Provide the (X, Y) coordinate of the cell's center where the given text is located.  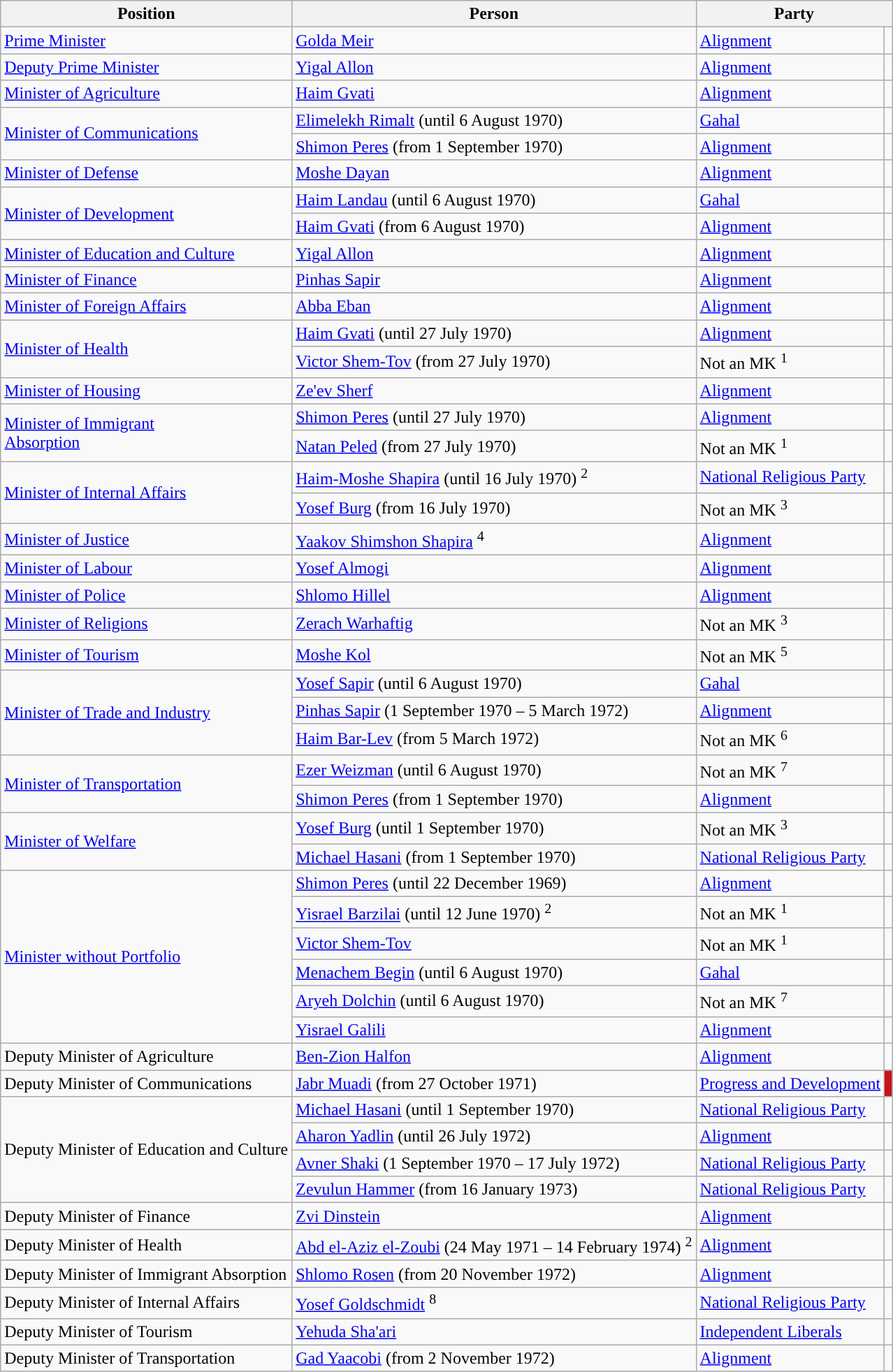
Yosef Burg (until 1 September 1970) (494, 829)
Not an MK 6 (790, 739)
Deputy Minister of Immigrant Absorption (147, 1274)
Yehuda Sha'ari (494, 1331)
Deputy Prime Minister (147, 67)
Minister without Portfolio (147, 957)
Minister of Transportation (147, 784)
Minister of Tourism (147, 655)
Pinhas Sapir (1 September 1970 – 5 March 1972) (494, 710)
Shlomo Rosen (from 20 November 1972) (494, 1274)
Haim Gvati (494, 94)
Shlomo Hillel (494, 595)
Yosef Burg (from 16 July 1970) (494, 509)
Deputy Minister of Health (147, 1245)
Natan Peled (from 27 July 1970) (494, 446)
Person (494, 14)
Michael Hasani (until 1 September 1970) (494, 1110)
Victor Shem-Tov (494, 943)
Aryeh Dolchin (until 6 August 1970) (494, 1002)
Minister of Defense (147, 173)
Michael Hasani (from 1 September 1970) (494, 857)
Deputy Minister of Finance (147, 1216)
Shimon Peres (until 27 July 1970) (494, 417)
Pinhas Sapir (494, 279)
Haim Bar-Lev (from 5 March 1972) (494, 739)
Haim Gvati (from 6 August 1970) (494, 226)
Minister of Agriculture (147, 94)
Haim Landau (until 6 August 1970) (494, 200)
Deputy Minister of Communications (147, 1083)
Deputy Minister of Education and Culture (147, 1150)
Minister of Housing (147, 391)
Zevulun Hammer (from 16 January 1973) (494, 1190)
Zvi Dinstein (494, 1216)
Not an MK 5 (790, 655)
Minister of Education and Culture (147, 253)
Minister of Internal Affairs (147, 493)
Avner Shaki (1 September 1970 – 17 July 1972) (494, 1163)
Abd el-Aziz el-Zoubi (24 May 1971 – 14 February 1974) 2 (494, 1245)
Ezer Weizman (until 6 August 1970) (494, 770)
Minister of Finance (147, 279)
Haim-Moshe Shapira (until 16 July 1970) 2 (494, 478)
Jabr Muadi (from 27 October 1971) (494, 1083)
Yaakov Shimshon Shapira 4 (494, 539)
Yosef Almogi (494, 568)
Aharon Yadlin (until 26 July 1972) (494, 1137)
Deputy Minister of Tourism (147, 1331)
Yosef Sapir (until 6 August 1970) (494, 684)
Golda Meir (494, 41)
Yisrael Barzilai (until 12 June 1970) 2 (494, 912)
Independent Liberals (790, 1331)
Deputy Minister of Internal Affairs (147, 1304)
Minister of Religions (147, 625)
Yisrael Galili (494, 1030)
Yosef Goldschmidt 8 (494, 1304)
Minister of Trade and Industry (147, 713)
Minister of Communications (147, 133)
Gad Yaacobi (from 2 November 1972) (494, 1358)
Ben-Zion Halfon (494, 1056)
Moshe Dayan (494, 173)
Deputy Minister of Transportation (147, 1358)
Position (147, 14)
Minister of Welfare (147, 841)
Abba Eban (494, 306)
Minister of Foreign Affairs (147, 306)
Minister of Justice (147, 539)
Menachem Begin (until 6 August 1970) (494, 972)
Deputy Minister of Agriculture (147, 1056)
Elimelekh Rimalt (until 6 August 1970) (494, 120)
Victor Shem-Tov (from 27 July 1970) (494, 362)
Minister of Labour (147, 568)
Progress and Development (790, 1083)
Zerach Warhaftig (494, 625)
Haim Gvati (until 27 July 1970) (494, 333)
Minister of ImmigrantAbsorption (147, 433)
Moshe Kol (494, 655)
Minister of Police (147, 595)
Minister of Development (147, 213)
Minister of Health (147, 349)
Party (794, 14)
Ze'ev Sherf (494, 391)
Shimon Peres (until 22 December 1969) (494, 884)
Prime Minister (147, 41)
